Search for the cell housing the specified text and yield its (X, Y) center coordinate. 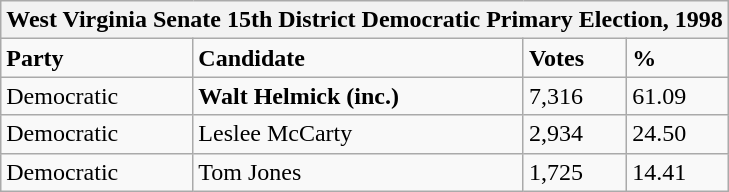
Party (97, 58)
14.41 (678, 172)
7,316 (574, 96)
61.09 (678, 96)
Votes (574, 58)
Tom Jones (358, 172)
Leslee McCarty (358, 134)
24.50 (678, 134)
2,934 (574, 134)
1,725 (574, 172)
Candidate (358, 58)
West Virginia Senate 15th District Democratic Primary Election, 1998 (365, 20)
Walt Helmick (inc.) (358, 96)
% (678, 58)
